Return the [X, Y] coordinate for the center point of the cell that contains the specified text.  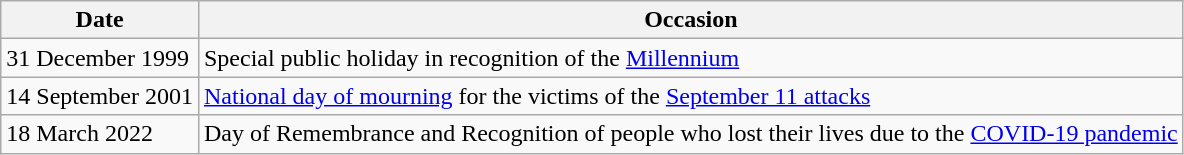
Day of Remembrance and Recognition of people who lost their lives due to the COVID-19 pandemic [690, 134]
National day of mourning for the victims of the September 11 attacks [690, 96]
Date [100, 20]
Special public holiday in recognition of the Millennium [690, 58]
Occasion [690, 20]
14 September 2001 [100, 96]
31 December 1999 [100, 58]
18 March 2022 [100, 134]
